Detect which cell encompasses the target text, then output its [X, Y] center coordinate. 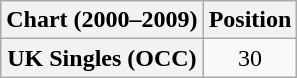
30 [250, 58]
UK Singles (OCC) [102, 58]
Position [250, 20]
Chart (2000–2009) [102, 20]
